Identify which cell holds the provided text, then report its (x, y) central coordinate. 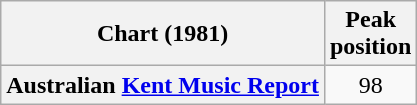
Peakposition (370, 34)
98 (370, 85)
Chart (1981) (163, 34)
Australian Kent Music Report (163, 85)
